Scan for the cell matching the given text and deliver its (X, Y) coordinate at center. 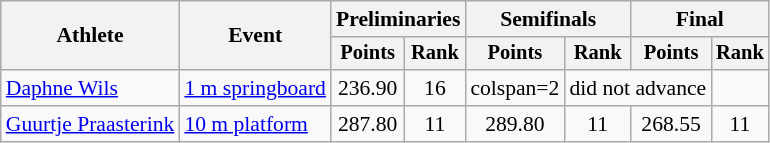
Daphne Wils (90, 88)
Final (700, 19)
289.80 (514, 124)
Athlete (90, 36)
10 m platform (255, 124)
1 m springboard (255, 88)
287.80 (368, 124)
Semifinals (548, 19)
colspan=2 (514, 88)
236.90 (368, 88)
Guurtje Praasterink (90, 124)
Event (255, 36)
16 (434, 88)
Preliminaries (398, 19)
did not advance (638, 88)
268.55 (671, 124)
